Find where the given text appears and provide that cell's center as [x, y] coordinate. 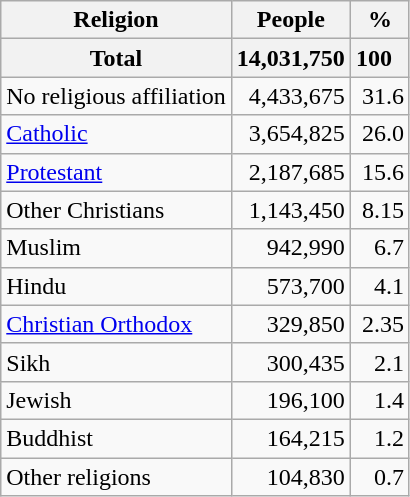
573,700 [290, 286]
Religion [116, 20]
% [380, 20]
329,850 [290, 324]
4.1 [380, 286]
942,990 [290, 248]
Total [116, 58]
1,143,450 [290, 210]
Hindu [116, 286]
3,654,825 [290, 134]
100 [380, 58]
Protestant [116, 172]
164,215 [290, 438]
Catholic [116, 134]
15.6 [380, 172]
4,433,675 [290, 96]
0.7 [380, 477]
People [290, 20]
Sikh [116, 362]
Buddhist [116, 438]
31.6 [380, 96]
Christian Orthodox [116, 324]
Other religions [116, 477]
Muslim [116, 248]
Other Christians [116, 210]
2,187,685 [290, 172]
104,830 [290, 477]
26.0 [380, 134]
No religious affiliation [116, 96]
1.4 [380, 400]
6.7 [380, 248]
14,031,750 [290, 58]
1.2 [380, 438]
2.1 [380, 362]
2.35 [380, 324]
300,435 [290, 362]
8.15 [380, 210]
196,100 [290, 400]
Jewish [116, 400]
